Identify which cell holds the provided text, then report its (x, y) central coordinate. 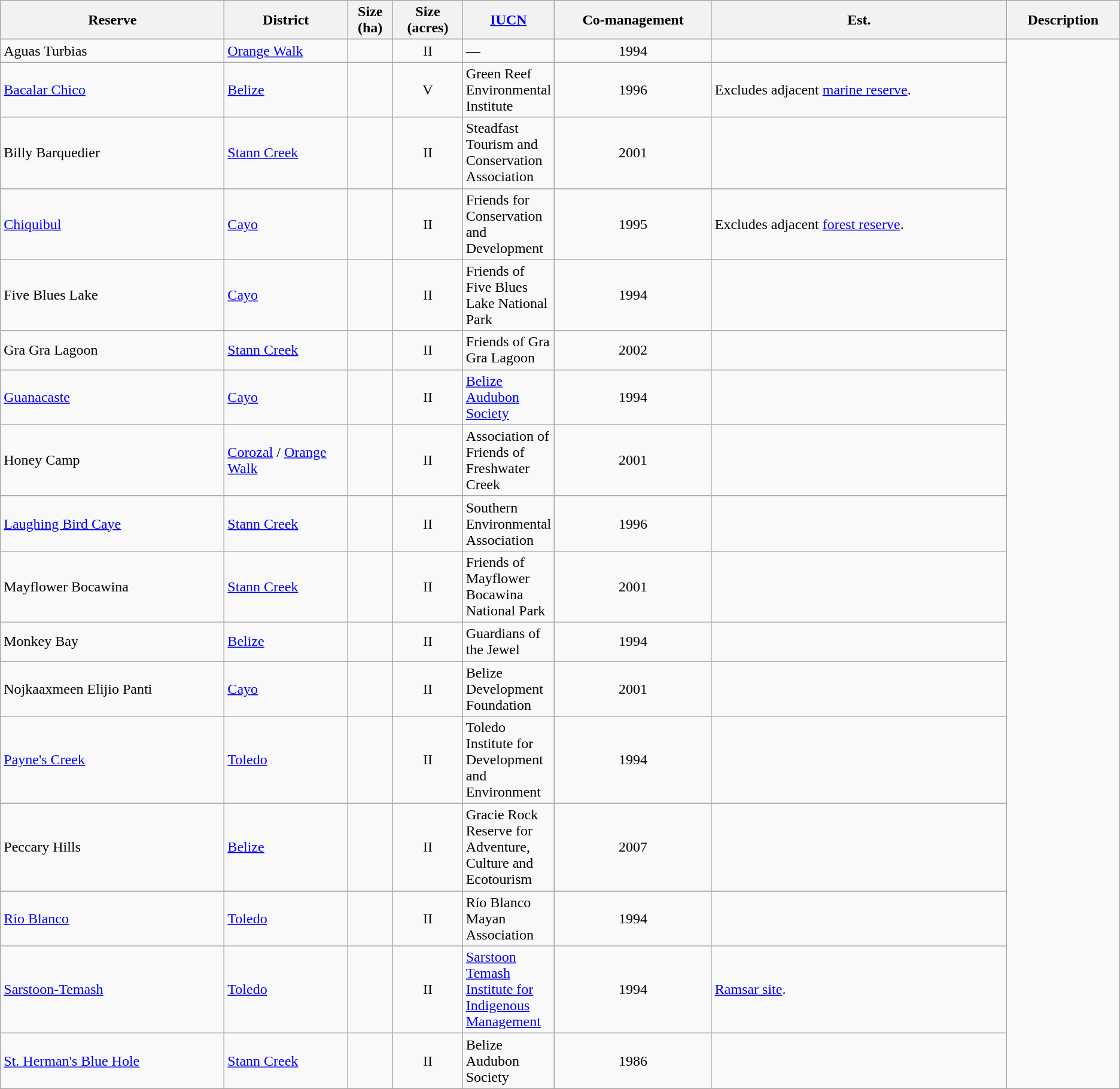
Billy Barquedier (112, 153)
Sarstoon-Temash (112, 990)
Description (1063, 20)
Monkey Bay (112, 641)
Río Blanco (112, 919)
Payne's Creek (112, 760)
Excludes adjacent marine reserve. (859, 90)
Green Reef Environmental Institute (509, 90)
Laughing Bird Caye (112, 523)
Size(acres) (428, 20)
1995 (633, 224)
Friends of Five Blues Lake National Park (509, 295)
V (428, 90)
Friends of Mayflower Bocawina National Park (509, 586)
Orange Walk (286, 51)
Friends for Conservation and Development (509, 224)
St. Herman's Blue Hole (112, 1061)
Aguas Turbias (112, 51)
— (509, 51)
Río Blanco Mayan Association (509, 919)
Gra Gra Lagoon (112, 350)
Guanacaste (112, 397)
Reserve (112, 20)
Guardians of the Jewel (509, 641)
Belize Development Foundation (509, 689)
Gracie Rock Reserve for Adventure, Culture and Ecotourism (509, 847)
Chiquibul (112, 224)
Association of Friends of Freshwater Creek (509, 460)
Friends of Gra Gra Lagoon (509, 350)
Est. (859, 20)
IUCN (509, 20)
Honey Camp (112, 460)
Bacalar Chico (112, 90)
Corozal / Orange Walk (286, 460)
Co-management (633, 20)
Excludes adjacent forest reserve. (859, 224)
Toledo Institute for Development and Environment (509, 760)
1986 (633, 1061)
Size(ha) (370, 20)
District (286, 20)
Nojkaaxmeen Elijio Panti (112, 689)
Mayflower Bocawina (112, 586)
2002 (633, 350)
2007 (633, 847)
Five Blues Lake (112, 295)
Steadfast Tourism and Conservation Association (509, 153)
Southern Environmental Association (509, 523)
Sarstoon Temash Institute for Indigenous Management (509, 990)
Ramsar site. (859, 990)
Peccary Hills (112, 847)
